Search for the cell housing the specified text and yield its [X, Y] center coordinate. 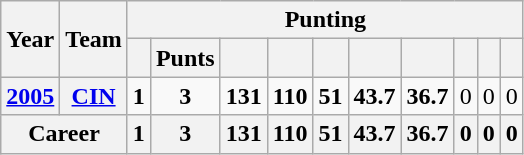
Career [64, 134]
Punts [185, 58]
CIN [94, 96]
Team [94, 39]
Punting [325, 20]
Year [30, 39]
2005 [30, 96]
